Locate the cell with the specified text and output its (x, y) center coordinate. 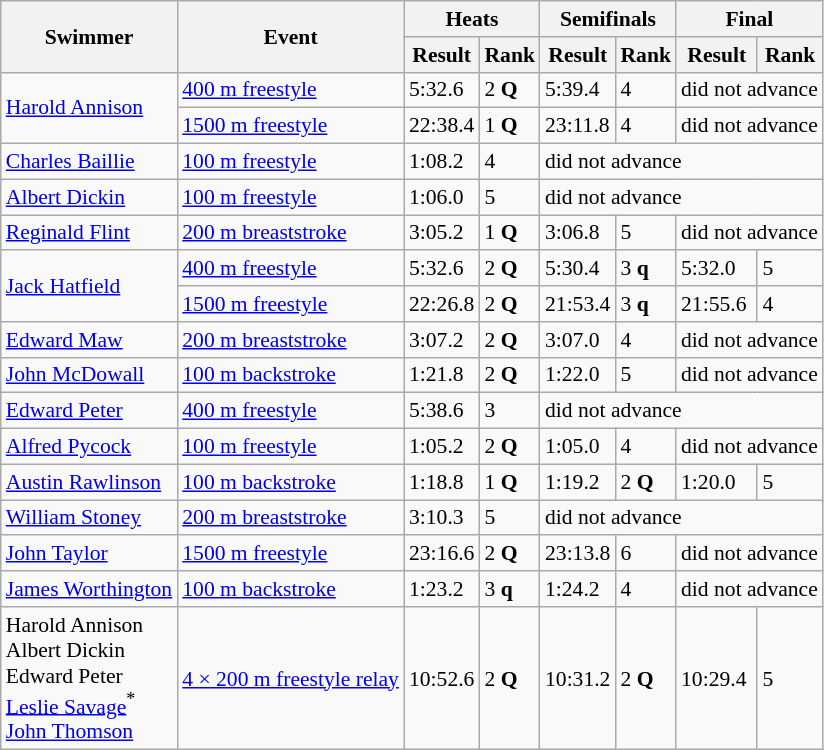
23:11.8 (578, 126)
Albert Dickin (89, 197)
Semifinals (608, 19)
10:29.4 (716, 678)
Austin Rawlinson (89, 482)
4 × 200 m freestyle relay (290, 678)
1:23.2 (442, 589)
Event (290, 36)
Alfred Pycock (89, 447)
5:30.4 (578, 269)
Jack Hatfield (89, 286)
3 (510, 411)
1:20.0 (716, 482)
Harold Annison Albert Dickin Edward Peter Leslie Savage* John Thomson (89, 678)
5:32.0 (716, 269)
3:05.2 (442, 233)
1:08.2 (442, 162)
5:38.6 (442, 411)
10:31.2 (578, 678)
5:39.4 (578, 90)
22:26.8 (442, 304)
Edward Peter (89, 411)
22:38.4 (442, 126)
1:05.0 (578, 447)
1:18.8 (442, 482)
3:07.2 (442, 340)
3:06.8 (578, 233)
John Taylor (89, 554)
Heats (472, 19)
1:19.2 (578, 482)
21:55.6 (716, 304)
Swimmer (89, 36)
Reginald Flint (89, 233)
Edward Maw (89, 340)
21:53.4 (578, 304)
Final (750, 19)
1:06.0 (442, 197)
John McDowall (89, 375)
1:24.2 (578, 589)
23:13.8 (578, 554)
Charles Baillie (89, 162)
10:52.6 (442, 678)
Harold Annison (89, 108)
3:10.3 (442, 518)
James Worthington (89, 589)
1:22.0 (578, 375)
William Stoney (89, 518)
1:21.8 (442, 375)
1:05.2 (442, 447)
6 (646, 554)
23:16.6 (442, 554)
3:07.0 (578, 340)
